Provide the (X, Y) coordinate of the cell's center where the given text is located.  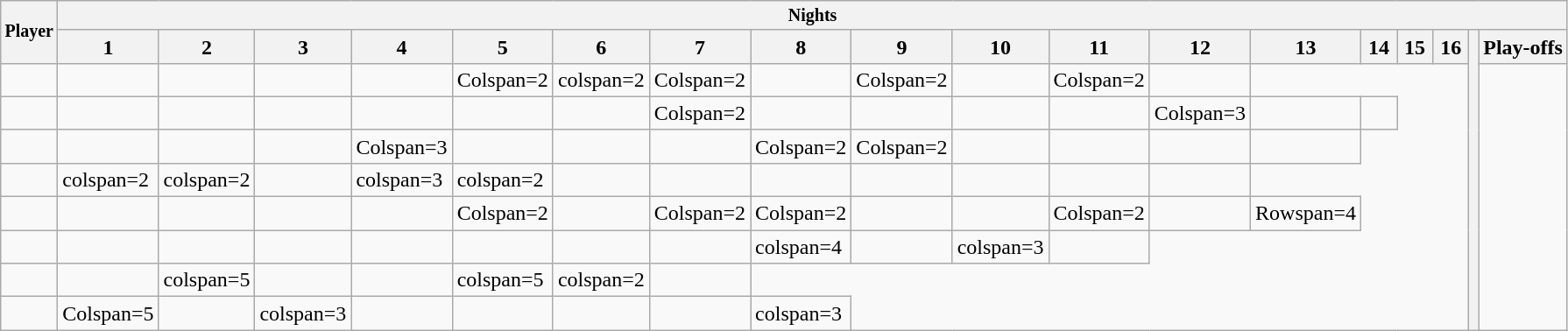
15 (1416, 46)
8 (801, 46)
Nights (813, 16)
16 (1451, 46)
Rowspan=4 (1306, 214)
7 (699, 46)
10 (1000, 46)
5 (503, 46)
12 (1200, 46)
1 (109, 46)
colspan=4 (801, 247)
13 (1306, 46)
14 (1379, 46)
11 (1098, 46)
2 (207, 46)
9 (902, 46)
4 (401, 46)
3 (303, 46)
6 (601, 46)
Colspan=5 (109, 313)
Play-offs (1523, 46)
Player (30, 32)
